Locate the cell with the specified text and output its (x, y) center coordinate. 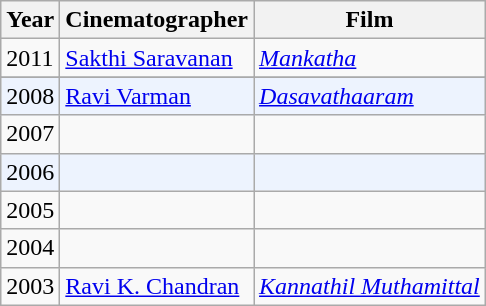
Year (30, 20)
Dasavathaaram (370, 96)
2011 (30, 58)
2007 (30, 134)
2003 (30, 286)
2004 (30, 248)
Film (370, 20)
Kannathil Muthamittal (370, 286)
Mankatha (370, 58)
2006 (30, 172)
2008 (30, 96)
Sakthi Saravanan (157, 58)
2005 (30, 210)
Ravi K. Chandran (157, 286)
Cinematographer (157, 20)
Ravi Varman (157, 96)
